Return [x, y] of the center of cell containing provided text 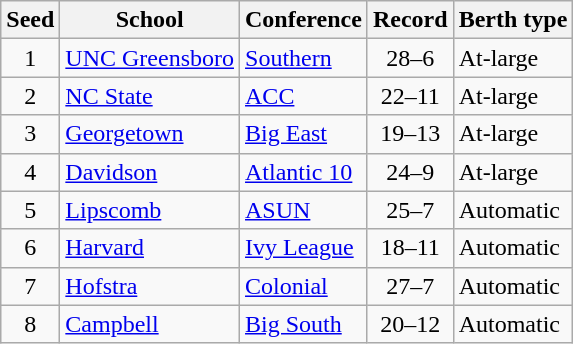
Lipscomb [150, 210]
7 [30, 286]
Campbell [150, 324]
2 [30, 96]
Berth type [513, 20]
18–11 [410, 248]
1 [30, 58]
22–11 [410, 96]
28–6 [410, 58]
Record [410, 20]
24–9 [410, 172]
Seed [30, 20]
8 [30, 324]
Atlantic 10 [304, 172]
Big East [304, 134]
Conference [304, 20]
6 [30, 248]
25–7 [410, 210]
20–12 [410, 324]
UNC Greensboro [150, 58]
Southern [304, 58]
Colonial [304, 286]
Georgetown [150, 134]
Ivy League [304, 248]
19–13 [410, 134]
School [150, 20]
4 [30, 172]
NC State [150, 96]
3 [30, 134]
5 [30, 210]
Big South [304, 324]
Harvard [150, 248]
Davidson [150, 172]
Hofstra [150, 286]
ASUN [304, 210]
27–7 [410, 286]
ACC [304, 96]
